Provide the [x, y] coordinate of the cell's center where the given text is located.  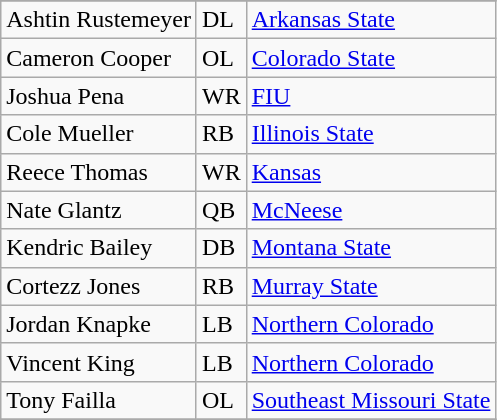
Ashtin Rustemeyer [99, 20]
Jordan Knapke [99, 324]
DB [221, 248]
Cole Mueller [99, 134]
Nate Glantz [99, 210]
Cameron Cooper [99, 58]
Kendric Bailey [99, 248]
DL [221, 20]
Vincent King [99, 362]
Montana State [371, 248]
McNeese [371, 210]
Arkansas State [371, 20]
Murray State [371, 286]
Colorado State [371, 58]
Kansas [371, 172]
FIU [371, 96]
Southeast Missouri State [371, 400]
Joshua Pena [99, 96]
Tony Failla [99, 400]
Reece Thomas [99, 172]
Illinois State [371, 134]
Cortezz Jones [99, 286]
QB [221, 210]
